Locate the cell with the specified text and output its [X, Y] center coordinate. 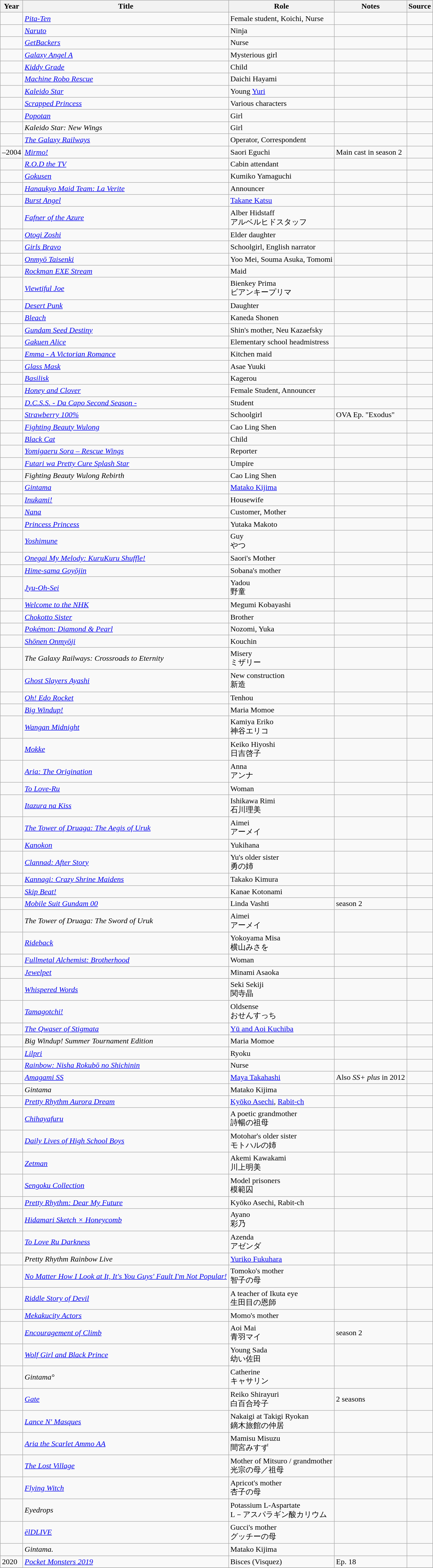
Reporter [281, 451]
Mysterious girl [281, 55]
D.C.S.S. - Da Capo Second Season - [126, 403]
Pita-Ten [126, 18]
Mamisu Misuzu間宮みすず [281, 1444]
Mobile Suit Gundam 00 [126, 904]
Hanaukyo Maid Team: La Verite [126, 188]
Mekakucity Actors [126, 1315]
Maya Takahashi [281, 1077]
Inukami! [126, 500]
Shin's mother, Neu Kazaefsky [281, 330]
Ishikawa Rimi石川理美 [281, 806]
R.O.D the TV [126, 164]
Glass Mask [126, 366]
Mokke [126, 749]
Alber Hidstaffアルベルヒドスタッフ [281, 218]
Otogi Zoshi [126, 235]
Model prisoners模範囚 [281, 1185]
Schoolgirl [281, 415]
Gintama. [126, 1550]
Female Student, Announcer [281, 391]
2 seasons [370, 1399]
Role [281, 6]
The Qwaser of Stigmata [126, 1029]
Various characters [281, 103]
The Lost Village [126, 1466]
Zetman [126, 1163]
2020 [11, 1562]
The Galaxy Railways [126, 140]
Bienkey Primaビアンキープリマ [281, 289]
Also SS+ plus in 2012 [370, 1077]
Source [420, 6]
Skip Beat! [126, 892]
Mirmo! [126, 152]
Oldsenseおせんすっち [281, 1012]
Maid [281, 271]
Princess Princess [126, 524]
Nozomi, Yuka [281, 629]
Kumiko Yamaguchi [281, 176]
Linda Vashti [281, 904]
Ninja [281, 31]
Kagerou [281, 379]
Amagami SS [126, 1077]
Daichi Hayami [281, 79]
Customer, Mother [281, 512]
Bisces (Visquez) [281, 1562]
Girls Bravo [126, 247]
Title [126, 6]
Big Windup! Summer Tournament Edition [126, 1041]
Kiddy Grade [126, 67]
Fighting Beauty Wulong Rebirth [126, 475]
Saori's Mother [281, 558]
Motohar's older sisterモトハルの姉 [281, 1141]
Asae Yuuki [281, 366]
Yokoyama Misa横山みさを [281, 943]
Kanokon [126, 845]
Hime-sama Goyōjin [126, 571]
Yuriko Fukuhara [281, 1259]
Black Cat [126, 439]
Cabin attendant [281, 164]
Tamagotchi! [126, 1012]
Tomoko's mother智子の母 [281, 1276]
Gokusen [126, 176]
Futari wa Pretty Cure Splash Star [126, 463]
Daughter [281, 306]
Young Yuri [281, 91]
Big Windup! [126, 710]
Tenhou [281, 698]
Rideback [126, 943]
Brother [281, 617]
Kitchen maid [281, 354]
Jewelpet [126, 972]
Takane Katsu [281, 201]
Elder daughter [281, 235]
Wolf Girl and Black Prince [126, 1355]
Burst Angel [126, 201]
Pretty Rhythm: Dear My Future [126, 1203]
Operator, Correspondent [281, 140]
Reiko Shirayuri白百合玲子 [281, 1399]
Annaアンナ [281, 771]
Desert Punk [126, 306]
Akemi Kawakami川上明美 [281, 1163]
Miseryミザリー [281, 659]
OVA Ep. "Exodus" [370, 415]
Saori Eguchi [281, 152]
Mother of Mitsuro / grandmother光宗の母／祖母 [281, 1466]
Yoshimune [126, 541]
To Love Ru Darkness [126, 1242]
Sobana's mother [281, 571]
Eyedrops [126, 1510]
Kaleido Star: New Wings [126, 128]
Young Sada幼い佐田 [281, 1355]
Welcome to the NHK [126, 605]
Pocket Monsters 2019 [126, 1562]
Gucci's motherグッチーの母 [281, 1532]
Gintama° [126, 1377]
Main cast in season 2 [370, 152]
Yukihana [281, 845]
Honey and Clover [126, 391]
Oh! Edo Rocket [126, 698]
Housewife [281, 500]
Takako Kimura [281, 880]
Fafner of the Azure [126, 218]
Ep. 18 [370, 1562]
Onegai My Melody: KuruKuru Shuffle! [126, 558]
Yomigaeru Sora – Rescue Wings [126, 451]
Azendaアゼンダ [281, 1242]
Student [281, 403]
ēlDLIVE [126, 1532]
Seki Sekiji関寺晶 [281, 990]
Ayano彩乃 [281, 1220]
Itazura na Kiss [126, 806]
No Matter How I Look at It, It's You Guys' Fault I'm Not Popular! [126, 1276]
Pokémon: Diamond & Pearl [126, 629]
Rainbow: Nisha Rokubō no Shichinin [126, 1065]
Yoo Mei, Souma Asuka, Tomomi [281, 259]
Onmyō Taisenki [126, 259]
Sengoku Collection [126, 1185]
Kamiya Eriko神谷エリコ [281, 727]
Jyu-Oh-Sei [126, 588]
Yutaka Makoto [281, 524]
Aria: The Origination [126, 771]
The Tower of Druaga: The Aegis of Uruk [126, 828]
The Galaxy Railways: Crossroads to Eternity [126, 659]
Clannad: After Story [126, 862]
Ghost Slayers Ayashi [126, 681]
To Love-Ru [126, 789]
Female student, Koichi, Nurse [281, 18]
Lilpri [126, 1053]
Kouchin [281, 641]
Notes [370, 6]
Aoi Mai青羽マイ [281, 1333]
Gate [126, 1399]
Hidamari Sketch × Honeycomb [126, 1220]
Minami Asaoka [281, 972]
Potassium L-AspartateL－アスパラギン酸カリウム [281, 1510]
A poetic grandmother詩暢の祖母 [281, 1119]
–2004 [11, 152]
Popotan [126, 115]
Flying Witch [126, 1488]
Pretty Rhythm Rainbow Live [126, 1259]
Nakaigi at Takigi Ryokan鏑木旅館の仲居 [281, 1422]
Lance N' Masques [126, 1422]
Whispered Words [126, 990]
Gakuen Alice [126, 342]
Kaneda Shonen [281, 318]
Naruto [126, 31]
Elementary school headmistress [281, 342]
Momo's mother [281, 1315]
Kannagi: Crazy Shrine Maidens [126, 880]
Basilisk [126, 379]
Daily Lives of High School Boys [126, 1141]
Gundam Seed Destiny [126, 330]
Emma - A Victorian Romance [126, 354]
Rockman EXE Stream [126, 271]
Strawberry 100% [126, 415]
Wangan Midnight [126, 727]
Megumi Kobayashi [281, 605]
Year [11, 6]
Riddle Story of Devil [126, 1299]
A teacher of Ikuta eye生田目の恩師 [281, 1299]
Yū and Aoi Kuchiba [281, 1029]
Keiko Hiyoshi日吉啓子 [281, 749]
Encouragement of Climb [126, 1333]
Apricot's mother杏子の母 [281, 1488]
Yadou野童 [281, 588]
Fighting Beauty Wulong [126, 427]
Pretty Rhythm Aurora Dream [126, 1102]
Schoolgirl, English narrator [281, 247]
Fullmetal Alchemist: Brotherhood [126, 960]
Machine Robo Rescue [126, 79]
Aria the Scarlet Ammo AA [126, 1444]
Ryoku [281, 1053]
Viewtiful Joe [126, 289]
Shōnen Onmyōji [126, 641]
Umpire [281, 463]
Galaxy Angel A [126, 55]
Kaleido Star [126, 91]
Kanae Kotonami [281, 892]
Chihayafuru [126, 1119]
Scrapped Princess [126, 103]
New construction新造 [281, 681]
Chokotto Sister [126, 617]
GetBackers [126, 43]
Yu's older sister勇の姉 [281, 862]
The Tower of Druaga: The Sword of Uruk [126, 921]
Guyやつ [281, 541]
Nana [126, 512]
Catherineキャサリン [281, 1377]
Bleach [126, 318]
Announcer [281, 188]
